Detect which cell encompasses the target text, then output its [x, y] center coordinate. 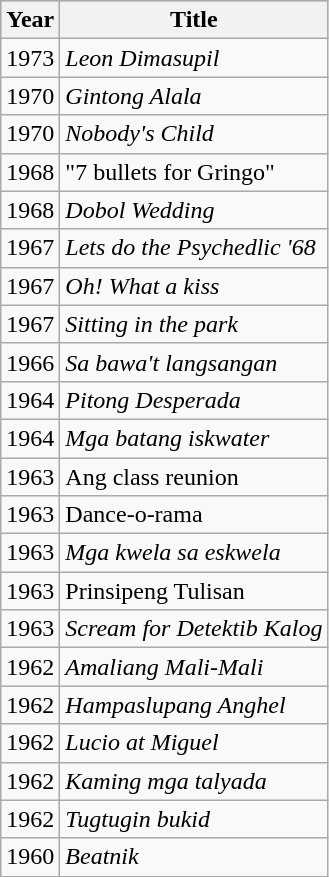
"7 bullets for Gringo" [194, 172]
Title [194, 20]
Year [30, 20]
Amaliang Mali-Mali [194, 667]
Nobody's Child [194, 134]
Lucio at Miguel [194, 743]
Mga kwela sa eskwela [194, 553]
Sa bawa't langsangan [194, 362]
1966 [30, 362]
Mga batang iskwater [194, 438]
Lets do the Psychedlic '68 [194, 248]
Hampaslupang Anghel [194, 705]
Oh! What a kiss [194, 286]
1960 [30, 857]
Pitong Desperada [194, 400]
Beatnik [194, 857]
Prinsipeng Tulisan [194, 591]
Dance-o-rama [194, 515]
Tugtugin bukid [194, 819]
Leon Dimasupil [194, 58]
1973 [30, 58]
Sitting in the park [194, 324]
Ang class reunion [194, 477]
Kaming mga talyada [194, 781]
Dobol Wedding [194, 210]
Scream for Detektib Kalog [194, 629]
Gintong Alala [194, 96]
